Capture the cell that displays the provided text and extract its [X, Y] central coordinate. 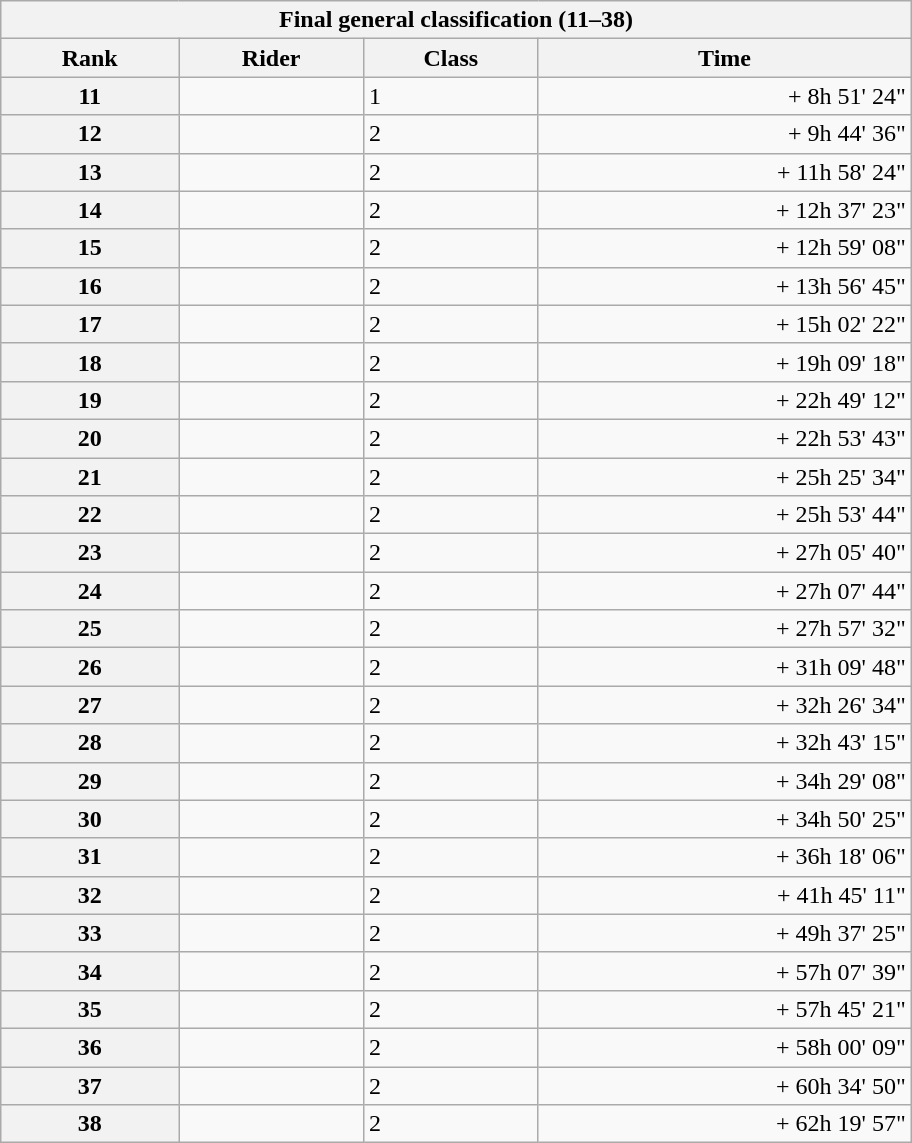
28 [90, 743]
+ 41h 45' 11" [724, 895]
17 [90, 324]
Class [451, 58]
+ 27h 05' 40" [724, 553]
+ 49h 37' 25" [724, 933]
13 [90, 172]
14 [90, 210]
+ 15h 02' 22" [724, 324]
+ 34h 50' 25" [724, 819]
23 [90, 553]
+ 62h 19' 57" [724, 1124]
+ 34h 29' 08" [724, 781]
+ 32h 26' 34" [724, 705]
+ 12h 37' 23" [724, 210]
34 [90, 971]
+ 31h 09' 48" [724, 667]
+ 27h 07' 44" [724, 591]
Final general classification (11–38) [456, 20]
+ 12h 59' 08" [724, 248]
29 [90, 781]
+ 25h 53' 44" [724, 515]
+ 13h 56' 45" [724, 286]
35 [90, 1009]
Time [724, 58]
30 [90, 819]
15 [90, 248]
16 [90, 286]
+ 58h 00' 09" [724, 1047]
+ 25h 25' 34" [724, 477]
33 [90, 933]
+ 22h 49' 12" [724, 400]
+ 11h 58' 24" [724, 172]
+ 32h 43' 15" [724, 743]
+ 27h 57' 32" [724, 629]
11 [90, 96]
18 [90, 362]
+ 22h 53' 43" [724, 438]
+ 19h 09' 18" [724, 362]
+ 60h 34' 50" [724, 1085]
Rider [272, 58]
12 [90, 134]
38 [90, 1124]
+ 9h 44' 36" [724, 134]
19 [90, 400]
+ 57h 07' 39" [724, 971]
20 [90, 438]
25 [90, 629]
+ 8h 51' 24" [724, 96]
Rank [90, 58]
22 [90, 515]
36 [90, 1047]
26 [90, 667]
21 [90, 477]
1 [451, 96]
24 [90, 591]
31 [90, 857]
32 [90, 895]
+ 57h 45' 21" [724, 1009]
27 [90, 705]
37 [90, 1085]
+ 36h 18' 06" [724, 857]
